Return the (X, Y) coordinate for the center point of the cell that contains the specified text.  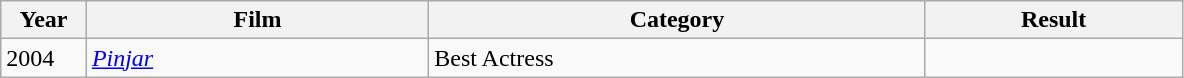
2004 (44, 58)
Pinjar (257, 58)
Best Actress (677, 58)
Result (1054, 20)
Film (257, 20)
Year (44, 20)
Category (677, 20)
